Capture the cell that displays the provided text and extract its (x, y) central coordinate. 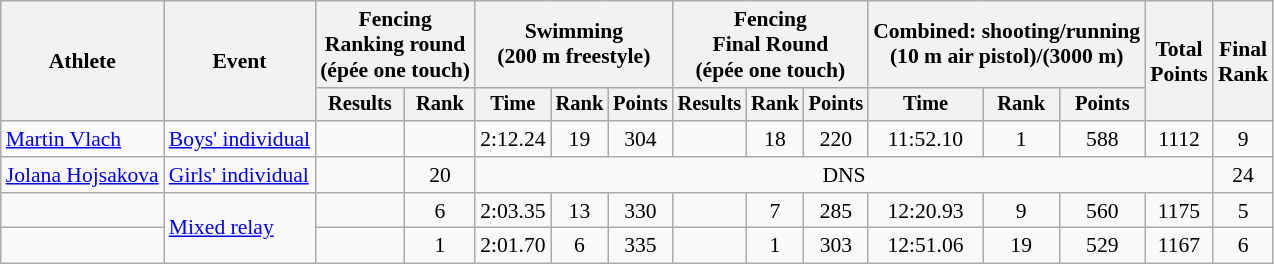
7 (775, 211)
12:51.06 (926, 246)
Mixed relay (240, 228)
1167 (1179, 246)
1175 (1179, 211)
529 (1102, 246)
2:01.70 (512, 246)
Athlete (82, 61)
FencingFinal Round(épée one touch) (771, 44)
20 (440, 175)
12:20.93 (926, 211)
285 (836, 211)
Martin Vlach (82, 139)
FencingRanking round(épée one touch) (395, 44)
18 (775, 139)
588 (1102, 139)
220 (836, 139)
304 (640, 139)
5 (1244, 211)
1112 (1179, 139)
Jolana Hojsakova (82, 175)
24 (1244, 175)
330 (640, 211)
13 (580, 211)
DNS (844, 175)
Event (240, 61)
Girls' individual (240, 175)
560 (1102, 211)
303 (836, 246)
Boys' individual (240, 139)
Swimming(200 m freestyle) (574, 44)
2:12.24 (512, 139)
335 (640, 246)
2:03.35 (512, 211)
TotalPoints (1179, 61)
Combined: shooting/running(10 m air pistol)/(3000 m) (1006, 44)
FinalRank (1244, 61)
11:52.10 (926, 139)
